Output the [x, y] coordinate of the center of the cell containing the given text.  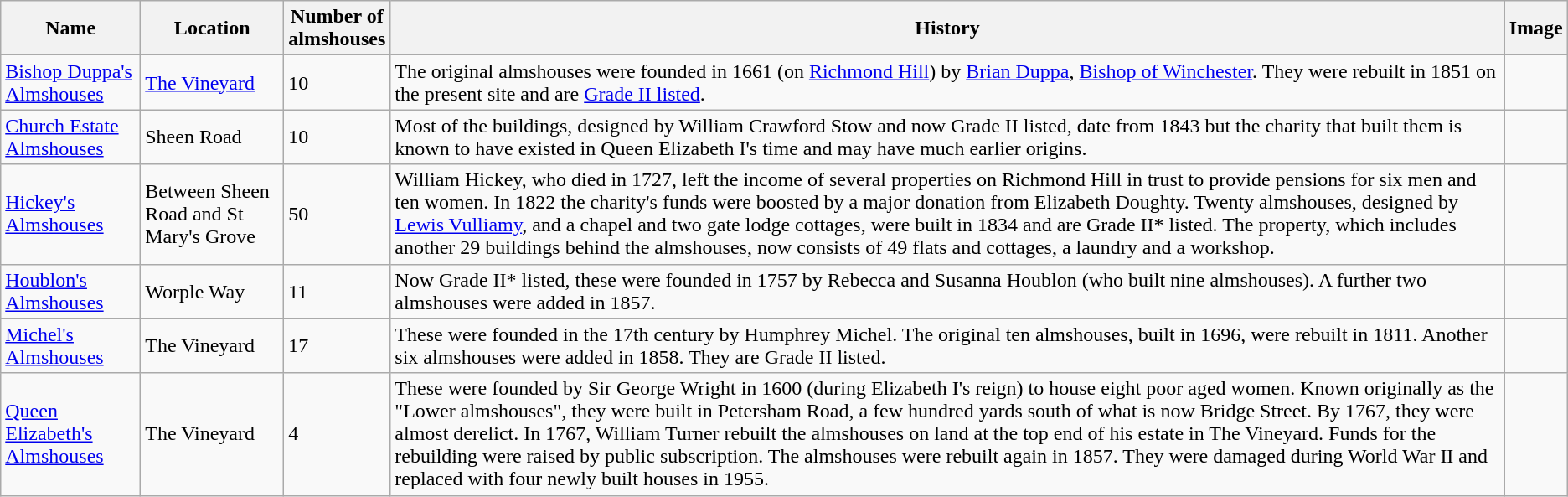
Michel's Almshouses [70, 345]
Church Estate Almshouses [70, 137]
17 [337, 345]
Worple Way [213, 292]
Image [1536, 28]
4 [337, 434]
Sheen Road [213, 137]
Name [70, 28]
Number ofalmshouses [337, 28]
Bishop Duppa's Almshouses [70, 82]
11 [337, 292]
Location [213, 28]
Between Sheen Road and St Mary's Grove [213, 215]
History [947, 28]
Hickey's Almshouses [70, 215]
Queen Elizabeth's Almshouses [70, 434]
Houblon's Almshouses [70, 292]
50 [337, 215]
